From the cell containing the given text, extract its center point as [X, Y] coordinate. 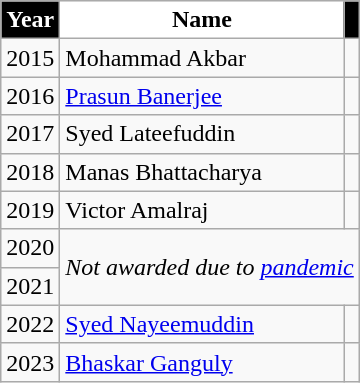
Name [202, 20]
Year [30, 20]
2016 [30, 96]
2019 [30, 210]
2022 [30, 324]
2018 [30, 172]
2017 [30, 134]
Prasun Banerjee [202, 96]
Victor Amalraj [202, 210]
2015 [30, 58]
Bhaskar Ganguly [202, 362]
Mohammad Akbar [202, 58]
Manas Bhattacharya [202, 172]
Syed Lateefuddin [202, 134]
Not awarded due to pandemic [210, 267]
Syed Nayeemuddin [202, 324]
2021 [30, 286]
2023 [30, 362]
2020 [30, 248]
